Find where the given text appears and provide that cell's center as (X, Y) coordinate. 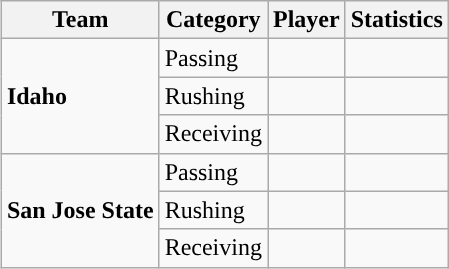
Player (307, 20)
Idaho (80, 96)
Team (80, 20)
San Jose State (80, 210)
Category (213, 20)
Statistics (396, 20)
